Pinpoint the cell where the given text exists, returning its [x, y] midpoint coordinate. 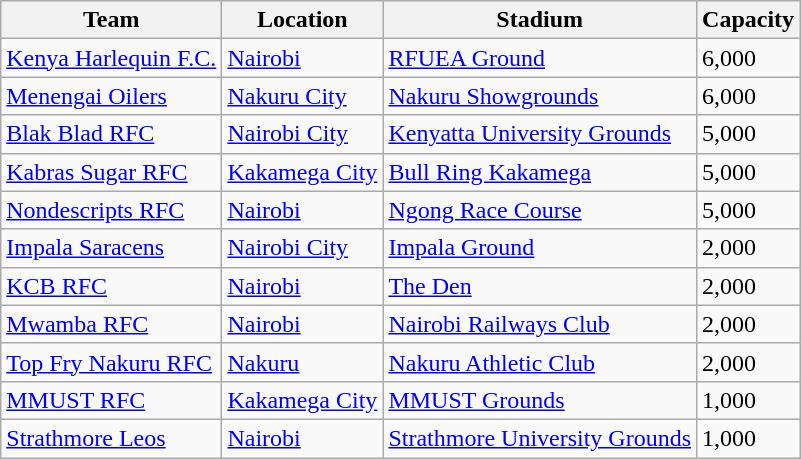
Nondescripts RFC [112, 210]
Kabras Sugar RFC [112, 172]
Nakuru Athletic Club [540, 362]
Kenya Harlequin F.C. [112, 58]
Bull Ring Kakamega [540, 172]
Team [112, 20]
MMUST RFC [112, 400]
Strathmore Leos [112, 438]
Nairobi Railways Club [540, 324]
Impala Saracens [112, 248]
Kenyatta University Grounds [540, 134]
Ngong Race Course [540, 210]
Mwamba RFC [112, 324]
RFUEA Ground [540, 58]
Top Fry Nakuru RFC [112, 362]
The Den [540, 286]
Stadium [540, 20]
Blak Blad RFC [112, 134]
Nakuru City [302, 96]
KCB RFC [112, 286]
Capacity [748, 20]
Nakuru [302, 362]
Impala Ground [540, 248]
Location [302, 20]
MMUST Grounds [540, 400]
Nakuru Showgrounds [540, 96]
Menengai Oilers [112, 96]
Strathmore University Grounds [540, 438]
